Output the [X, Y] coordinate of the center of the cell containing the given text.  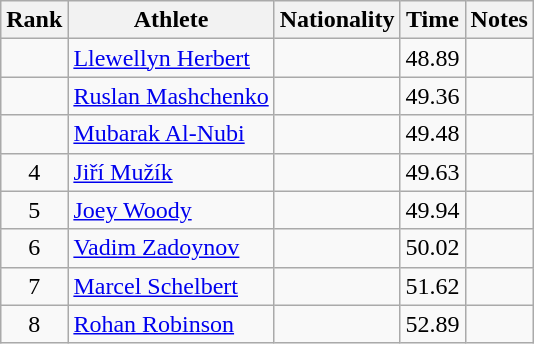
Rohan Robinson [171, 324]
Athlete [171, 20]
Jiří Mužík [171, 172]
48.89 [432, 58]
Marcel Schelbert [171, 286]
4 [34, 172]
49.48 [432, 134]
Llewellyn Herbert [171, 58]
Time [432, 20]
50.02 [432, 248]
49.94 [432, 210]
6 [34, 248]
51.62 [432, 286]
Vadim Zadoynov [171, 248]
Joey Woody [171, 210]
Nationality [337, 20]
Notes [499, 20]
52.89 [432, 324]
5 [34, 210]
49.63 [432, 172]
Ruslan Mashchenko [171, 96]
Mubarak Al-Nubi [171, 134]
49.36 [432, 96]
Rank [34, 20]
8 [34, 324]
7 [34, 286]
